Extract the (x, y) coordinate from the center of the cell holding the provided text.  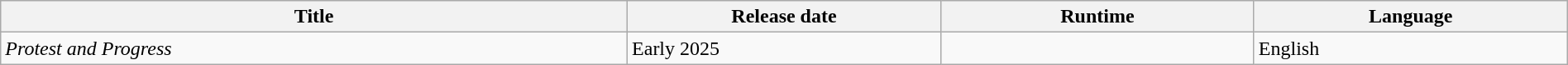
Early 2025 (784, 48)
Language (1411, 17)
Title (314, 17)
Runtime (1097, 17)
Protest and Progress (314, 48)
Release date (784, 17)
English (1411, 48)
